Output the [X, Y] coordinate of the center of the cell containing the given text.  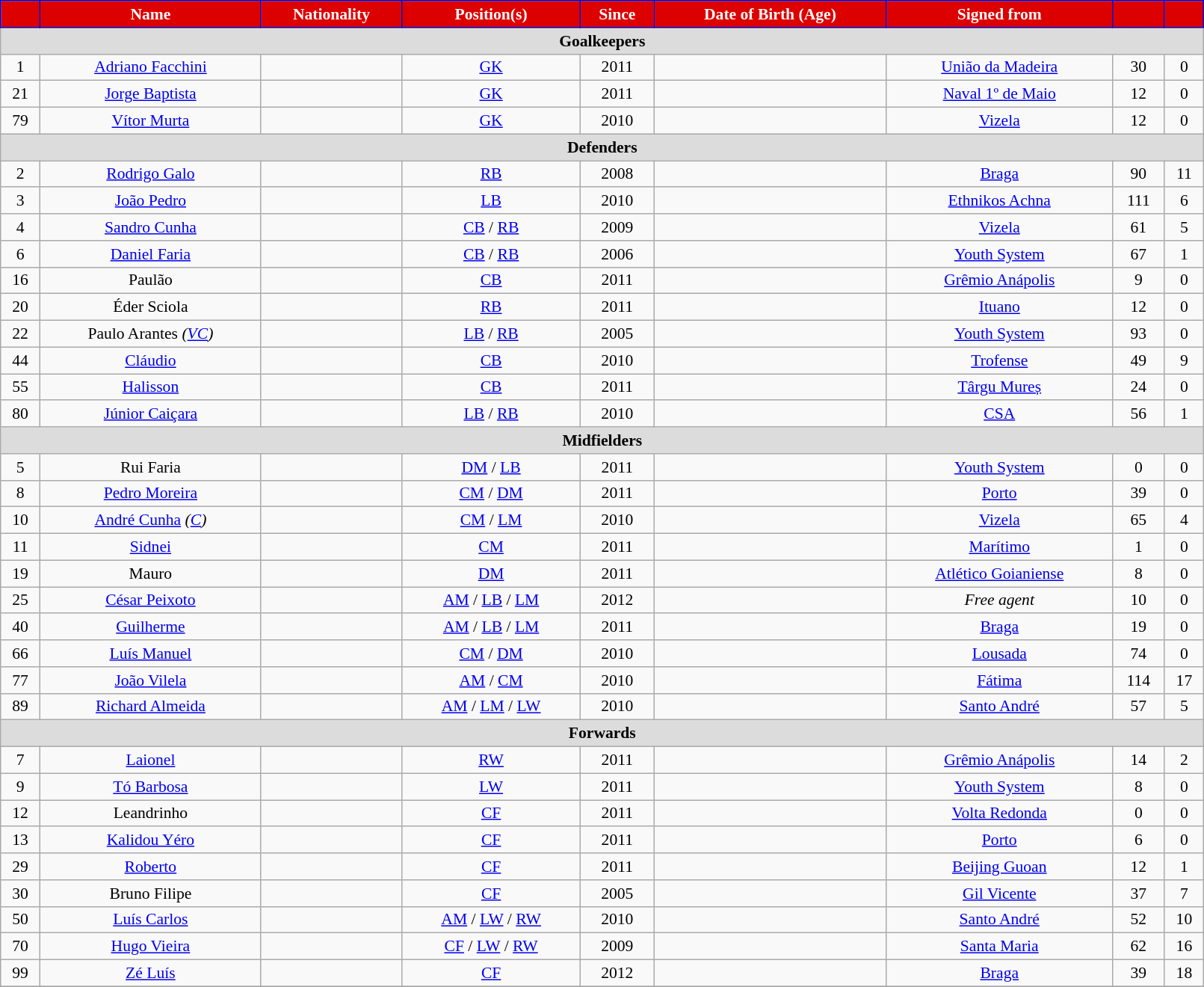
Goalkeepers [602, 41]
57 [1139, 707]
24 [1139, 387]
Gil Vicente [1000, 894]
29 [21, 867]
Jorge Baptista [150, 94]
Trofense [1000, 360]
Adriano Facchini [150, 67]
Ituano [1000, 307]
Nationality [331, 14]
44 [21, 360]
Rui Faria [150, 467]
AM / CM [492, 680]
Marítimo [1000, 547]
Leandrinho [150, 814]
Roberto [150, 867]
90 [1139, 174]
Signed from [1000, 14]
25 [21, 600]
João Vilela [150, 680]
Forwards [602, 734]
Bruno Filipe [150, 894]
Since [617, 14]
CM [492, 547]
Luís Manuel [150, 654]
89 [21, 707]
LW [492, 787]
Daniel Faria [150, 254]
Tó Barbosa [150, 787]
77 [21, 680]
65 [1139, 520]
CM / LM [492, 520]
49 [1139, 360]
56 [1139, 414]
CSA [1000, 414]
Cláudio [150, 360]
93 [1139, 334]
Mauro [150, 574]
74 [1139, 654]
César Peixoto [150, 600]
DM / LB [492, 467]
Santa Maria [1000, 947]
Defenders [602, 147]
Ethnikos Achna [1000, 201]
Paulão [150, 280]
50 [21, 920]
União da Madeira [1000, 67]
LB [492, 201]
Târgu Mureș [1000, 387]
Date of Birth (Age) [770, 14]
70 [21, 947]
67 [1139, 254]
Sandro Cunha [150, 227]
62 [1139, 947]
114 [1139, 680]
Atlético Goianiense [1000, 574]
Position(s) [492, 14]
21 [21, 94]
18 [1184, 974]
AM / LM / LW [492, 707]
Naval 1º de Maio [1000, 94]
14 [1139, 760]
Júnior Caiçara [150, 414]
20 [21, 307]
Hugo Vieira [150, 947]
Kalidou Yéro [150, 840]
Volta Redonda [1000, 814]
Beijing Guoan [1000, 867]
AM / LW / RW [492, 920]
Luís Carlos [150, 920]
99 [21, 974]
2008 [617, 174]
Pedro Moreira [150, 493]
Zé Luís [150, 974]
13 [21, 840]
Free agent [1000, 600]
Rodrigo Galo [150, 174]
22 [21, 334]
Midfielders [602, 440]
Éder Sciola [150, 307]
Laionel [150, 760]
3 [21, 201]
79 [21, 121]
66 [21, 654]
André Cunha (C) [150, 520]
17 [1184, 680]
Lousada [1000, 654]
CF / LW / RW [492, 947]
2006 [617, 254]
Name [150, 14]
Guilherme [150, 627]
80 [21, 414]
37 [1139, 894]
55 [21, 387]
40 [21, 627]
Sidnei [150, 547]
Paulo Arantes (VC) [150, 334]
DM [492, 574]
Richard Almeida [150, 707]
52 [1139, 920]
Halisson [150, 387]
Fátima [1000, 680]
RW [492, 760]
111 [1139, 201]
Vítor Murta [150, 121]
João Pedro [150, 201]
61 [1139, 227]
